Provide the [x, y] coordinate of the cell's center where the given text is located.  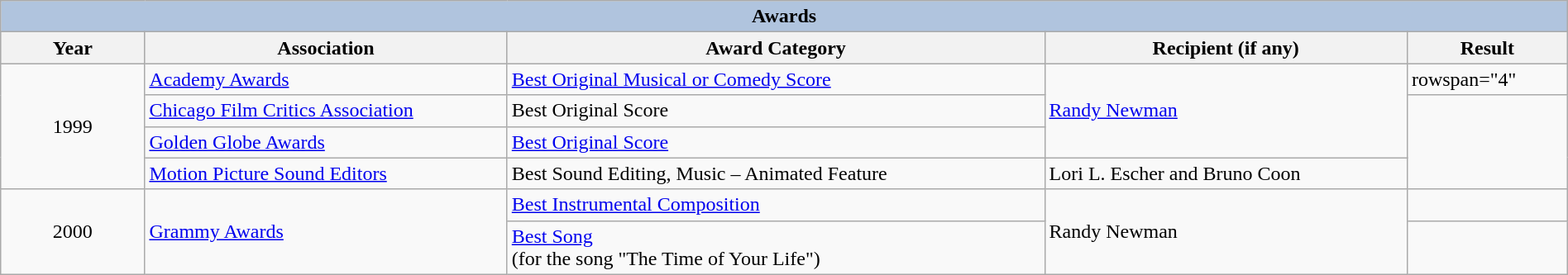
Best Song(for the song "The Time of Your Life") [776, 248]
1999 [73, 126]
Year [73, 48]
rowspan="4" [1487, 79]
Best Original Musical or Comedy Score [776, 79]
2000 [73, 231]
Lori L. Escher and Bruno Coon [1226, 173]
Award Category [776, 48]
Golden Globe Awards [326, 142]
Result [1487, 48]
Grammy Awards [326, 231]
Chicago Film Critics Association [326, 111]
Best Instrumental Composition [776, 205]
Association [326, 48]
Awards [784, 17]
Academy Awards [326, 79]
Recipient (if any) [1226, 48]
Motion Picture Sound Editors [326, 173]
Best Sound Editing, Music – Animated Feature [776, 173]
